Capture the cell that displays the provided text and extract its [X, Y] central coordinate. 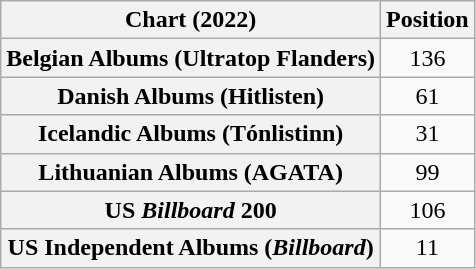
31 [428, 134]
US Billboard 200 [191, 210]
99 [428, 172]
Lithuanian Albums (AGATA) [191, 172]
Chart (2022) [191, 20]
Position [428, 20]
136 [428, 58]
106 [428, 210]
Icelandic Albums (Tónlistinn) [191, 134]
US Independent Albums (Billboard) [191, 248]
61 [428, 96]
11 [428, 248]
Belgian Albums (Ultratop Flanders) [191, 58]
Danish Albums (Hitlisten) [191, 96]
